Extract the [x, y] coordinate from the center of the cell holding the provided text.  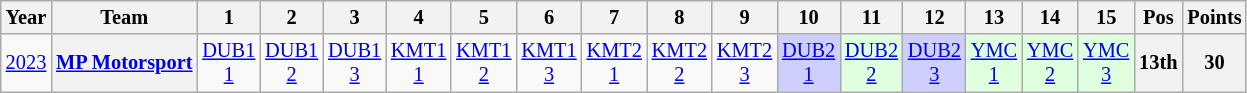
YMC2 [1050, 63]
DUB21 [808, 63]
DUB13 [354, 63]
15 [1106, 17]
KMT12 [484, 63]
YMC1 [994, 63]
5 [484, 17]
13 [994, 17]
Points [1214, 17]
9 [744, 17]
2 [292, 17]
14 [1050, 17]
13th [1158, 63]
10 [808, 17]
12 [934, 17]
KMT23 [744, 63]
KMT11 [418, 63]
7 [614, 17]
DUB22 [872, 63]
30 [1214, 63]
Pos [1158, 17]
2023 [26, 63]
1 [228, 17]
11 [872, 17]
Team [124, 17]
DUB12 [292, 63]
3 [354, 17]
KMT22 [680, 63]
YMC3 [1106, 63]
6 [548, 17]
MP Motorsport [124, 63]
DUB23 [934, 63]
KMT13 [548, 63]
4 [418, 17]
KMT21 [614, 63]
Year [26, 17]
DUB11 [228, 63]
8 [680, 17]
